Capture the cell that displays the provided text and extract its [x, y] central coordinate. 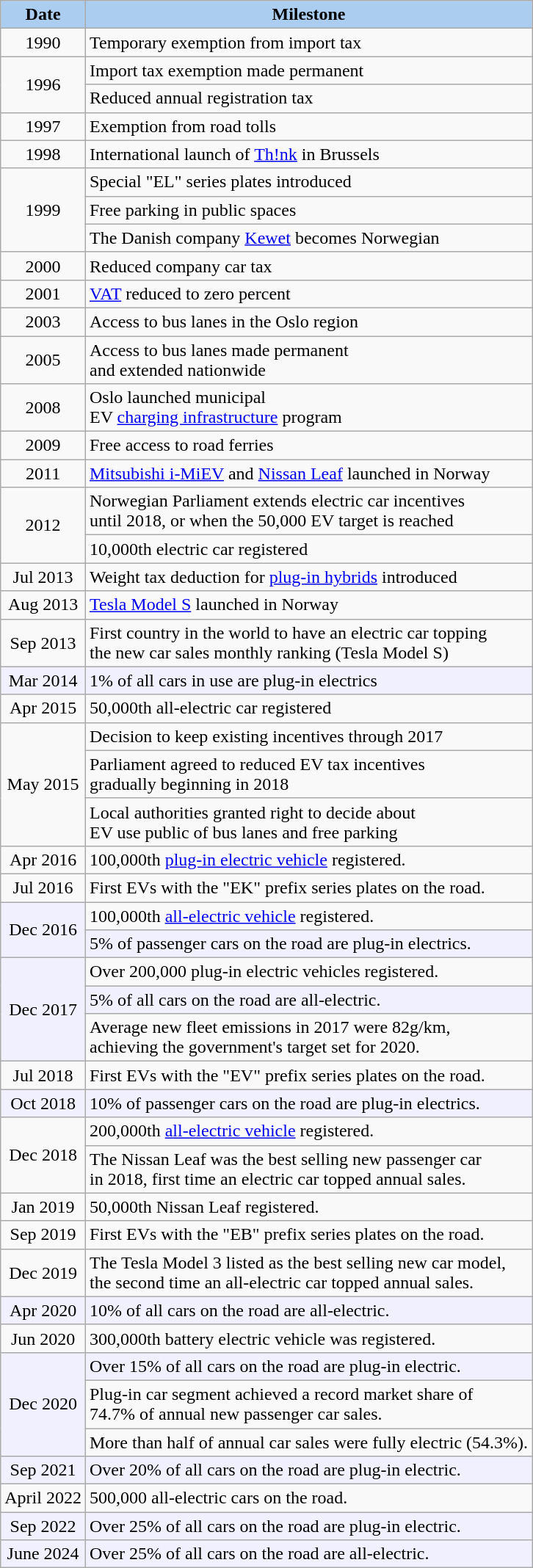
Over 20% of all cars on the road are plug-in electric. [308, 1470]
Free access to road ferries [308, 446]
Reduced company car tax [308, 266]
Jul 2013 [43, 577]
Sep 2019 [43, 1235]
Apr 2016 [43, 860]
5% of passenger cars on the road are plug-in electrics. [308, 944]
Aug 2013 [43, 605]
Dec 2020 [43, 1404]
2000 [43, 266]
Dec 2019 [43, 1273]
Jul 2018 [43, 1075]
Over 25% of all cars on the road are plug-in electric. [308, 1526]
Exemption from road tolls [308, 126]
2003 [43, 322]
Apr 2015 [43, 708]
1990 [43, 43]
Local authorities granted right to decide about EV use public of bus lanes and free parking [308, 822]
May 2015 [43, 784]
Access to bus lanes made permanentand extended nationwide [308, 360]
2008 [43, 408]
2009 [43, 446]
The Tesla Model 3 listed as the best selling new car model,the second time an all-electric car topped annual sales. [308, 1273]
More than half of annual car sales were fully electric (54.3%). [308, 1442]
Over 25% of all cars on the road are all-electric. [308, 1554]
100,000th plug-in electric vehicle registered. [308, 860]
2005 [43, 360]
Decision to keep existing incentives through 2017 [308, 736]
Plug-in car segment achieved a record market share of 74.7% of annual new passenger car sales. [308, 1404]
First country in the world to have an electric car topping the new car sales monthly ranking (Tesla Model S) [308, 643]
International launch of Th!nk in Brussels [308, 154]
200,000th all-electric vehicle registered. [308, 1131]
Sep 2022 [43, 1526]
Over 200,000 plug-in electric vehicles registered. [308, 972]
Jul 2016 [43, 888]
2012 [43, 526]
Apr 2020 [43, 1310]
Jan 2019 [43, 1207]
Free parking in public spaces [308, 210]
50,000th Nissan Leaf registered. [308, 1207]
First EVs with the "EV" prefix series plates on the road. [308, 1075]
The Nissan Leaf was the best selling new passenger car in 2018, first time an electric car topped annual sales. [308, 1169]
Sep 2021 [43, 1470]
Mitsubishi i-MiEV and Nissan Leaf launched in Norway [308, 473]
Oct 2018 [43, 1103]
50,000th all-electric car registered [308, 708]
Special "EL" series plates introduced [308, 182]
10,000th electric car registered [308, 549]
Import tax exemption made permanent [308, 70]
Oslo launched municipal EV charging infrastructure program [308, 408]
Over 15% of all cars on the road are plug-in electric. [308, 1366]
10% of all cars on the road are all-electric. [308, 1310]
1% of all cars in use are plug-in electrics [308, 680]
Milestone [308, 15]
The Danish company Kewet becomes Norwegian [308, 238]
Dec 2017 [43, 1010]
Parliament agreed to reduced EV tax incentives gradually beginning in 2018 [308, 774]
500,000 all-electric cars on the road. [308, 1498]
Norwegian Parliament extends electric car incentives until 2018, or when the 50,000 EV target is reached [308, 511]
100,000th all-electric vehicle registered. [308, 915]
Weight tax deduction for plug-in hybrids introduced [308, 577]
Reduced annual registration tax [308, 98]
VAT reduced to zero percent [308, 294]
First EVs with the "EK" prefix series plates on the road. [308, 888]
2001 [43, 294]
Mar 2014 [43, 680]
Date [43, 15]
Jun 2020 [43, 1338]
June 2024 [43, 1554]
First EVs with the "EB" prefix series plates on the road. [308, 1235]
Temporary exemption from import tax [308, 43]
1996 [43, 84]
April 2022 [43, 1498]
Access to bus lanes in the Oslo region [308, 322]
2011 [43, 473]
Tesla Model S launched in Norway [308, 605]
Dec 2018 [43, 1155]
Dec 2016 [43, 929]
1999 [43, 210]
Sep 2013 [43, 643]
5% of all cars on the road are all-electric. [308, 1000]
300,000th battery electric vehicle was registered. [308, 1338]
1997 [43, 126]
1998 [43, 154]
Average new fleet emissions in 2017 were 82g/km, achieving the government's target set for 2020. [308, 1038]
10% of passenger cars on the road are plug-in electrics. [308, 1103]
